Provide the [X, Y] coordinate of the cell's center where the given text is located.  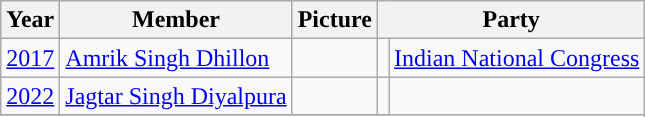
Picture [334, 20]
Jagtar Singh Diyalpura [176, 96]
Member [176, 20]
Amrik Singh Dhillon [176, 58]
2022 [30, 96]
Year [30, 20]
2017 [30, 58]
Party [510, 20]
Indian National Congress [516, 58]
